Determine the [x, y] coordinate at the center of the cell enclosing the given text.  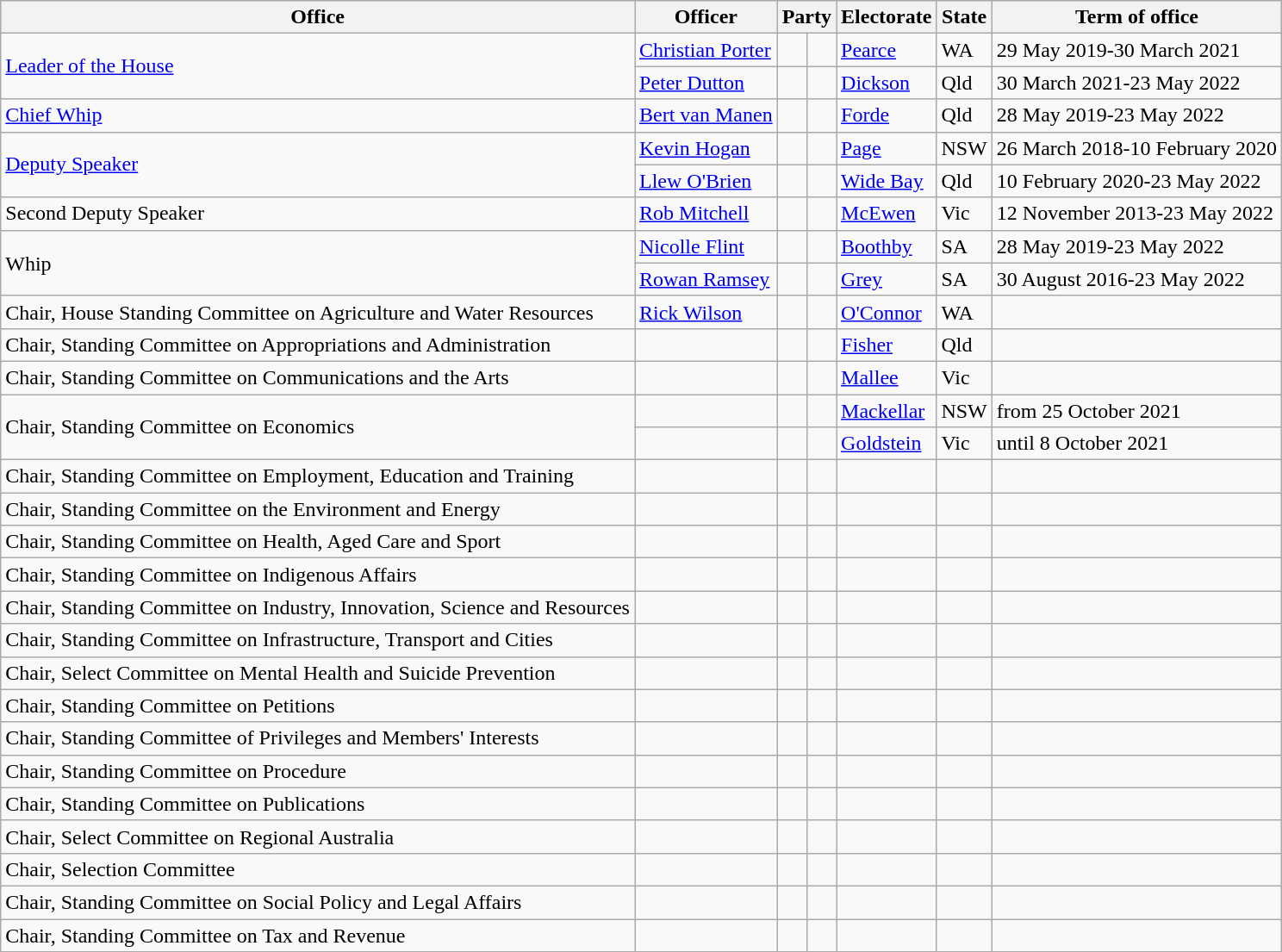
Party [806, 17]
Christian Porter [706, 50]
Leader of the House [318, 66]
Fisher [887, 345]
Rick Wilson [706, 312]
Llew O'Brien [706, 181]
Chair, Selection Committee [318, 869]
Chair, Standing Committee on Procedure [318, 771]
State [964, 17]
Chair, Select Committee on Mental Health and Suicide Prevention [318, 673]
30 March 2021-23 May 2022 [1136, 83]
Page [887, 148]
Rowan Ramsey [706, 279]
10 February 2020-23 May 2022 [1136, 181]
12 November 2013-23 May 2022 [1136, 214]
O'Connor [887, 312]
Chair, Standing Committee on Indigenous Affairs [318, 575]
Goldstein [887, 444]
Wide Bay [887, 181]
Chair, Standing Committee on Communications and the Arts [318, 377]
Chair, Standing Committee on Economics [318, 427]
Chair, House Standing Committee on Agriculture and Water Resources [318, 312]
from 25 October 2021 [1136, 411]
Mallee [887, 377]
Chair, Standing Committee on the Environment and Energy [318, 509]
Chair, Standing Committee on Health, Aged Care and Sport [318, 542]
McEwen [887, 214]
Dickson [887, 83]
Deputy Speaker [318, 165]
Rob Mitchell [706, 214]
Bert van Manen [706, 115]
Chair, Standing Committee of Privileges and Members' Interests [318, 738]
Electorate [887, 17]
Term of office [1136, 17]
Chair, Standing Committee on Petitions [318, 706]
Chair, Standing Committee on Industry, Innovation, Science and Resources [318, 607]
30 August 2016-23 May 2022 [1136, 279]
Chief Whip [318, 115]
Officer [706, 17]
Chair, Standing Committee on Publications [318, 804]
Second Deputy Speaker [318, 214]
26 March 2018-10 February 2020 [1136, 148]
Chair, Select Committee on Regional Australia [318, 837]
Chair, Standing Committee on Tax and Revenue [318, 935]
Mackellar [887, 411]
Chair, Standing Committee on Employment, Education and Training [318, 476]
Grey [887, 279]
Office [318, 17]
29 May 2019-30 March 2021 [1136, 50]
Kevin Hogan [706, 148]
Forde [887, 115]
Peter Dutton [706, 83]
Pearce [887, 50]
Boothby [887, 246]
until 8 October 2021 [1136, 444]
Whip [318, 263]
Nicolle Flint [706, 246]
Chair, Standing Committee on Infrastructure, Transport and Cities [318, 640]
Chair, Standing Committee on Appropriations and Administration [318, 345]
Chair, Standing Committee on Social Policy and Legal Affairs [318, 902]
